Find where the given text appears and provide that cell's center as [X, Y] coordinate. 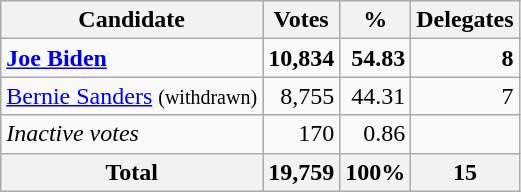
Delegates [465, 20]
Total [132, 172]
8 [465, 58]
Inactive votes [132, 134]
15 [465, 172]
44.31 [376, 96]
Votes [302, 20]
8,755 [302, 96]
7 [465, 96]
19,759 [302, 172]
Candidate [132, 20]
% [376, 20]
10,834 [302, 58]
Bernie Sanders (withdrawn) [132, 96]
Joe Biden [132, 58]
100% [376, 172]
54.83 [376, 58]
0.86 [376, 134]
170 [302, 134]
